Locate the cell with the specified text and output its [x, y] center coordinate. 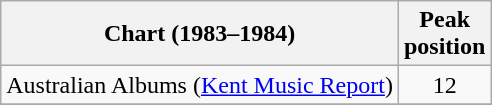
12 [444, 85]
Australian Albums (Kent Music Report) [200, 85]
Chart (1983–1984) [200, 34]
Peakposition [444, 34]
